Scan for the cell matching the given text and deliver its [x, y] coordinate at center. 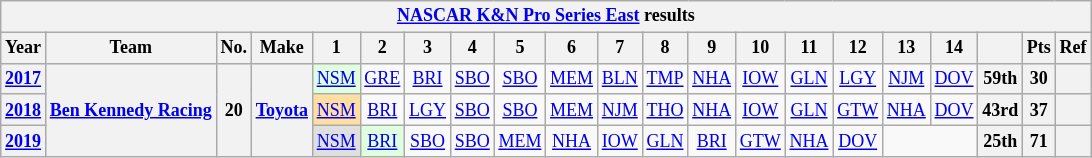
20 [234, 110]
Year [24, 48]
2017 [24, 78]
43rd [1000, 110]
12 [858, 48]
Ref [1073, 48]
THO [665, 110]
25th [1000, 140]
5 [520, 48]
GRE [382, 78]
7 [620, 48]
2 [382, 48]
9 [712, 48]
13 [906, 48]
2019 [24, 140]
No. [234, 48]
37 [1040, 110]
6 [572, 48]
59th [1000, 78]
30 [1040, 78]
14 [954, 48]
1 [336, 48]
Make [282, 48]
71 [1040, 140]
TMP [665, 78]
3 [428, 48]
11 [809, 48]
BLN [620, 78]
Toyota [282, 110]
2018 [24, 110]
Pts [1040, 48]
Team [130, 48]
10 [760, 48]
Ben Kennedy Racing [130, 110]
8 [665, 48]
NASCAR K&N Pro Series East results [546, 16]
4 [472, 48]
